For the text-containing cell, return its midpoint in (x, y) coordinate format. 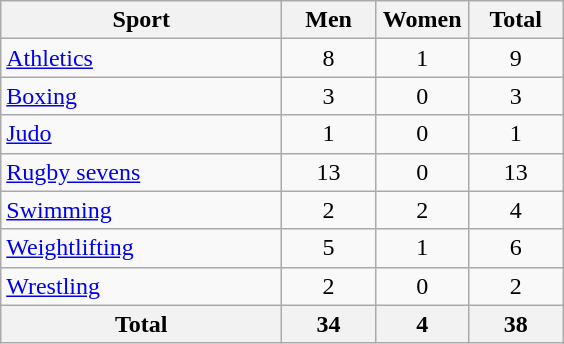
6 (516, 248)
Boxing (142, 96)
Sport (142, 20)
Swimming (142, 210)
Men (329, 20)
Weightlifting (142, 248)
38 (516, 324)
Women (422, 20)
Wrestling (142, 286)
Athletics (142, 58)
8 (329, 58)
Judo (142, 134)
5 (329, 248)
34 (329, 324)
9 (516, 58)
Rugby sevens (142, 172)
